Search for the cell housing the specified text and yield its [X, Y] center coordinate. 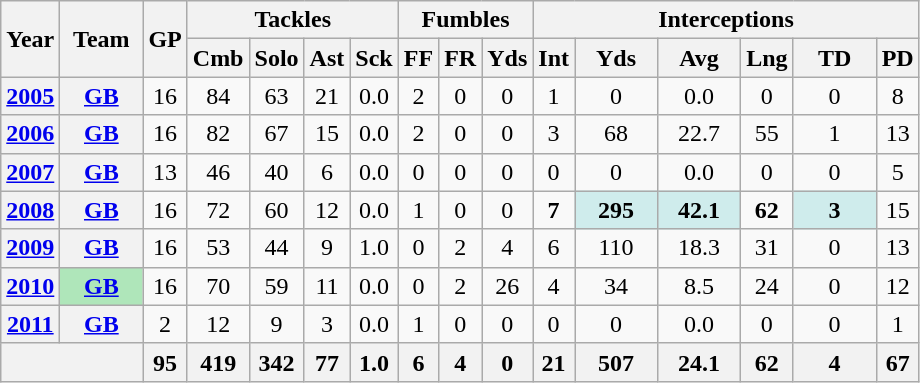
95 [165, 362]
Cmb [218, 58]
Team [102, 39]
63 [276, 96]
8 [898, 96]
7 [554, 210]
82 [218, 134]
5 [898, 172]
507 [616, 362]
24 [767, 286]
26 [508, 286]
55 [767, 134]
110 [616, 248]
8.5 [700, 286]
24.1 [700, 362]
Solo [276, 58]
419 [218, 362]
46 [218, 172]
18.3 [700, 248]
PD [898, 58]
40 [276, 172]
34 [616, 286]
2011 [30, 324]
GP [165, 39]
59 [276, 286]
68 [616, 134]
295 [616, 210]
Interceptions [726, 20]
Year [30, 39]
11 [327, 286]
2008 [30, 210]
TD [834, 58]
42.1 [700, 210]
77 [327, 362]
2006 [30, 134]
Lng [767, 58]
22.7 [700, 134]
70 [218, 286]
Ast [327, 58]
31 [767, 248]
FR [460, 58]
2007 [30, 172]
53 [218, 248]
2005 [30, 96]
2010 [30, 286]
Avg [700, 58]
Tackles [292, 20]
2009 [30, 248]
FF [418, 58]
44 [276, 248]
72 [218, 210]
60 [276, 210]
Fumbles [466, 20]
Sck [374, 58]
342 [276, 362]
Int [554, 58]
84 [218, 96]
